Locate the cell with the specified text and output its (x, y) center coordinate. 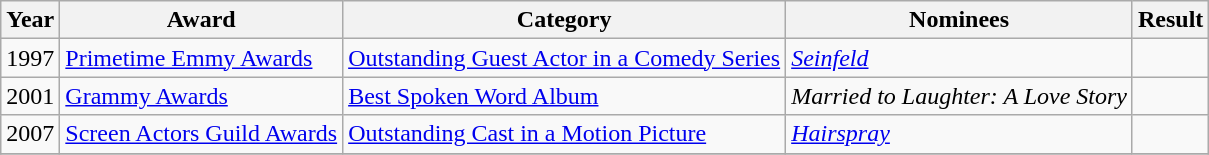
Outstanding Cast in a Motion Picture (564, 134)
Primetime Emmy Awards (202, 58)
Outstanding Guest Actor in a Comedy Series (564, 58)
1997 (30, 58)
Best Spoken Word Album (564, 96)
2001 (30, 96)
Award (202, 20)
Result (1170, 20)
Category (564, 20)
Seinfeld (960, 58)
2007 (30, 134)
Year (30, 20)
Hairspray (960, 134)
Grammy Awards (202, 96)
Screen Actors Guild Awards (202, 134)
Married to Laughter: A Love Story (960, 96)
Nominees (960, 20)
